Output the [X, Y] coordinate of the center of the cell containing the given text.  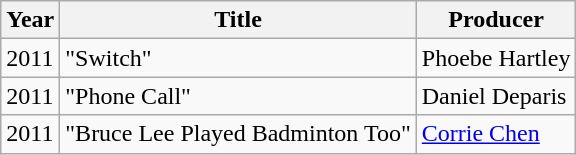
Title [238, 20]
"Phone Call" [238, 96]
"Switch" [238, 58]
Producer [496, 20]
Daniel Deparis [496, 96]
Year [30, 20]
"Bruce Lee Played Badminton Too" [238, 134]
Phoebe Hartley [496, 58]
Corrie Chen [496, 134]
